Detect which cell encompasses the target text, then output its (x, y) center coordinate. 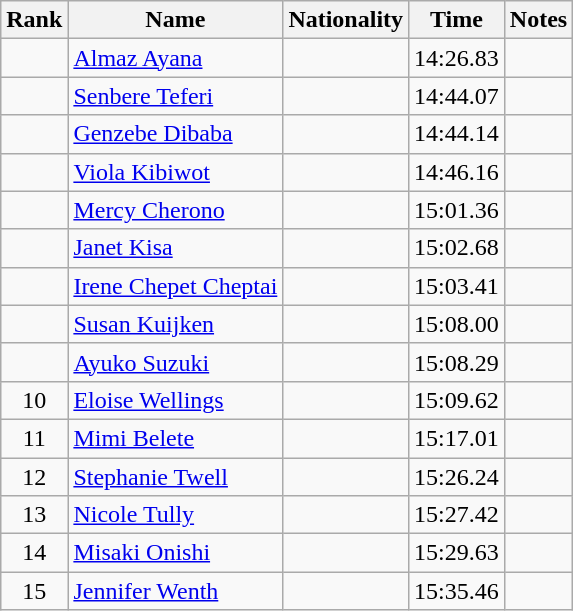
Stephanie Twell (176, 477)
Eloise Wellings (176, 400)
15:35.46 (457, 591)
15:26.24 (457, 477)
15:08.29 (457, 362)
15:29.63 (457, 553)
Genzebe Dibaba (176, 134)
14:46.16 (457, 172)
Senbere Teferi (176, 96)
Name (176, 20)
Viola Kibiwot (176, 172)
15:01.36 (457, 210)
13 (34, 515)
Misaki Onishi (176, 553)
Nicole Tully (176, 515)
Mimi Belete (176, 438)
14:26.83 (457, 58)
14:44.07 (457, 96)
11 (34, 438)
15 (34, 591)
Irene Chepet Cheptai (176, 286)
15:02.68 (457, 248)
Jennifer Wenth (176, 591)
14 (34, 553)
Notes (538, 20)
12 (34, 477)
Nationality (346, 20)
Ayuko Suzuki (176, 362)
15:08.00 (457, 324)
15:27.42 (457, 515)
15:17.01 (457, 438)
Mercy Cherono (176, 210)
15:03.41 (457, 286)
Susan Kuijken (176, 324)
Rank (34, 20)
14:44.14 (457, 134)
10 (34, 400)
Janet Kisa (176, 248)
15:09.62 (457, 400)
Almaz Ayana (176, 58)
Time (457, 20)
